Determine the [X, Y] coordinate at the center of the cell enclosing the given text.  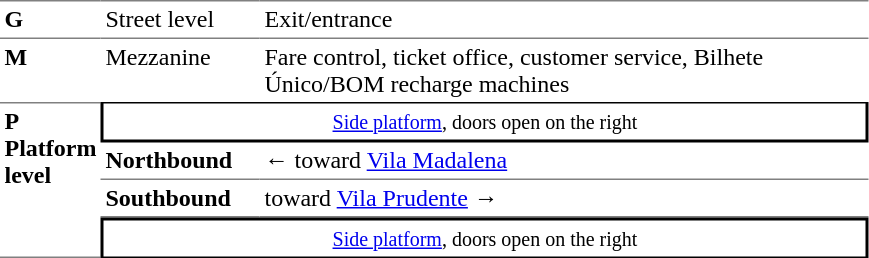
← toward Vila Madalena [564, 161]
Street level [180, 19]
G [50, 19]
Fare control, ticket office, customer service, Bilhete Único/BOM recharge machines [564, 70]
PPlatform level [50, 180]
Exit/entrance [564, 19]
M [50, 70]
Southbound [180, 199]
toward Vila Prudente → [564, 199]
Mezzanine [180, 70]
Northbound [180, 161]
